Search for the cell housing the specified text and yield its [X, Y] center coordinate. 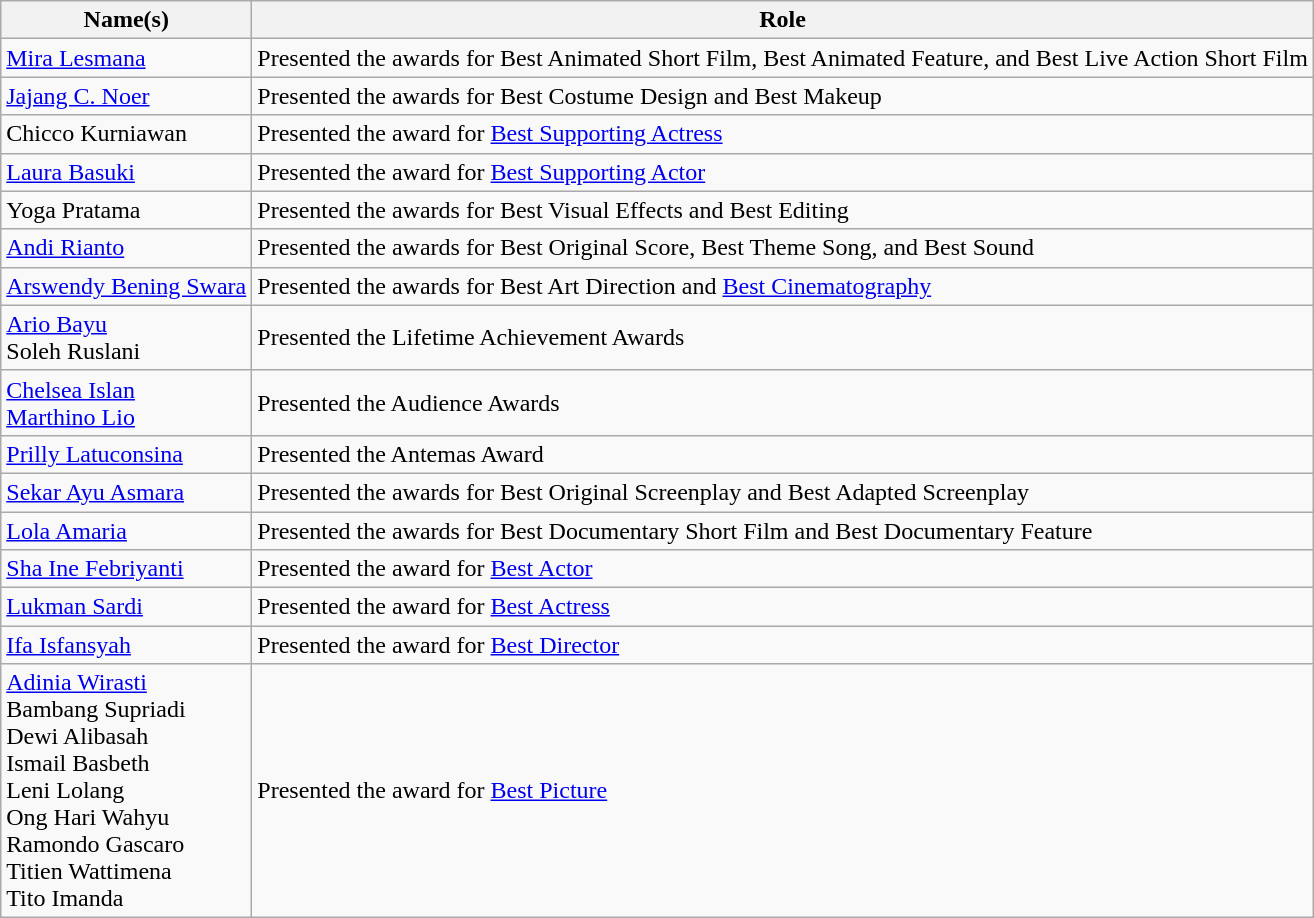
Mira Lesmana [126, 58]
Chicco Kurniawan [126, 134]
Presented the Audience Awards [783, 402]
Presented the Lifetime Achievement Awards [783, 338]
Presented the award for Best Director [783, 645]
Sekar Ayu Asmara [126, 492]
Arswendy Bening Swara [126, 286]
Presented the award for Best Picture [783, 791]
Presented the awards for Best Costume Design and Best Makeup [783, 96]
Presented the awards for Best Visual Effects and Best Editing [783, 210]
Presented the awards for Best Animated Short Film, Best Animated Feature, and Best Live Action Short Film [783, 58]
Presented the award for Best Supporting Actress [783, 134]
Presented the awards for Best Original Screenplay and Best Adapted Screenplay [783, 492]
Yoga Pratama [126, 210]
Lola Amaria [126, 531]
Laura Basuki [126, 172]
Adinia WirastiBambang SupriadiDewi AlibasahIsmail BasbethLeni LolangOng Hari WahyuRamondo GascaroTitien WattimenaTito Imanda [126, 791]
Presented the award for Best Actor [783, 569]
Sha Ine Febriyanti [126, 569]
Ario BayuSoleh Ruslani [126, 338]
Role [783, 20]
Presented the awards for Best Documentary Short Film and Best Documentary Feature [783, 531]
Ifa Isfansyah [126, 645]
Chelsea IslanMarthino Lio [126, 402]
Prilly Latuconsina [126, 454]
Andi Rianto [126, 248]
Presented the Antemas Award [783, 454]
Presented the awards for Best Original Score, Best Theme Song, and Best Sound [783, 248]
Lukman Sardi [126, 607]
Jajang C. Noer [126, 96]
Presented the award for Best Supporting Actor [783, 172]
Presented the awards for Best Art Direction and Best Cinematography [783, 286]
Presented the award for Best Actress [783, 607]
Name(s) [126, 20]
